Scan for the cell matching the given text and deliver its (X, Y) coordinate at center. 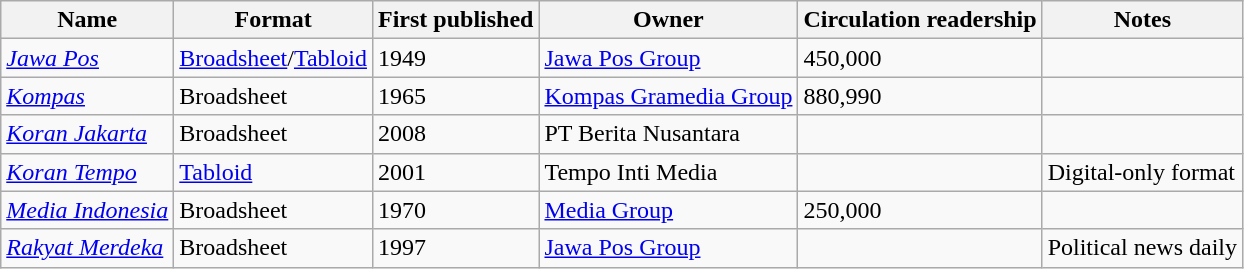
Political news daily (1142, 248)
Koran Jakarta (88, 134)
450,000 (920, 58)
Kompas (88, 96)
Owner (668, 20)
Tempo Inti Media (668, 172)
Tabloid (274, 172)
Media Indonesia (88, 210)
Media Group (668, 210)
First published (455, 20)
Broadsheet/Tabloid (274, 58)
1970 (455, 210)
Kompas Gramedia Group (668, 96)
Koran Tempo (88, 172)
2008 (455, 134)
250,000 (920, 210)
2001 (455, 172)
Jawa Pos (88, 58)
Name (88, 20)
PT Berita Nusantara (668, 134)
Rakyat Merdeka (88, 248)
Notes (1142, 20)
1997 (455, 248)
Format (274, 20)
1965 (455, 96)
880,990 (920, 96)
Circulation readership (920, 20)
1949 (455, 58)
Digital-only format (1142, 172)
